Pinpoint the cell where the given text exists, returning its (X, Y) midpoint coordinate. 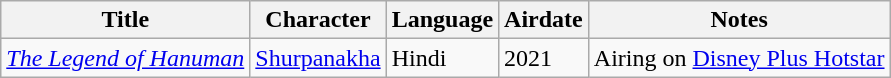
Airing on Disney Plus Hotstar (739, 58)
Character (318, 20)
Shurpanakha (318, 58)
Title (126, 20)
Airdate (544, 20)
Hindi (442, 58)
Language (442, 20)
Notes (739, 20)
The Legend of Hanuman (126, 58)
2021 (544, 58)
